Determine the (X, Y) coordinate at the center of the cell enclosing the given text.  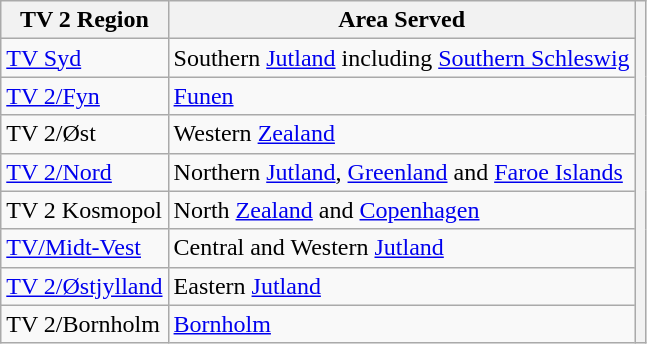
TV 2/Østjylland (84, 286)
Bornholm (402, 324)
Eastern Jutland (402, 286)
Western Zealand (402, 134)
TV 2 Kosmopol (84, 210)
TV 2/Fyn (84, 96)
Area Served (402, 20)
TV 2/Nord (84, 172)
TV Syd (84, 58)
TV 2/Øst (84, 134)
TV/Midt-Vest (84, 248)
Southern Jutland including Southern Schleswig (402, 58)
TV 2 Region (84, 20)
Funen (402, 96)
Central and Western Jutland (402, 248)
TV 2/Bornholm (84, 324)
North Zealand and Copenhagen (402, 210)
Northern Jutland, Greenland and Faroe Islands (402, 172)
